Return [x, y] of the center of cell containing provided text 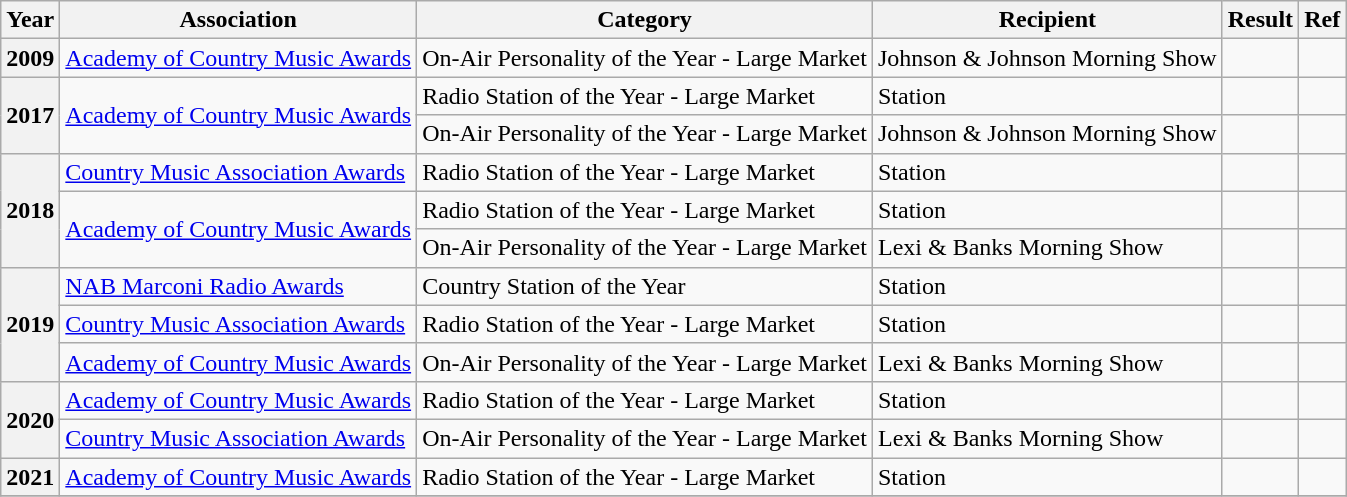
2009 [30, 58]
Ref [1322, 20]
NAB Marconi Radio Awards [238, 286]
2018 [30, 210]
2019 [30, 324]
2020 [30, 419]
Recipient [1047, 20]
2017 [30, 115]
Country Station of the Year [645, 286]
2021 [30, 477]
Result [1260, 20]
Year [30, 20]
Association [238, 20]
Category [645, 20]
